Locate the cell with the specified text and output its (x, y) center coordinate. 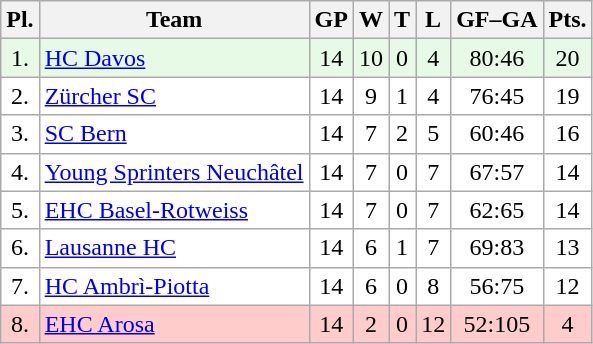
76:45 (497, 96)
7. (20, 286)
62:65 (497, 210)
EHC Arosa (174, 324)
L (434, 20)
GP (331, 20)
6. (20, 248)
T (402, 20)
16 (568, 134)
HC Davos (174, 58)
8. (20, 324)
Pts. (568, 20)
5. (20, 210)
GF–GA (497, 20)
HC Ambrì-Piotta (174, 286)
10 (370, 58)
67:57 (497, 172)
EHC Basel-Rotweiss (174, 210)
2. (20, 96)
SC Bern (174, 134)
8 (434, 286)
Zürcher SC (174, 96)
13 (568, 248)
69:83 (497, 248)
56:75 (497, 286)
W (370, 20)
Lausanne HC (174, 248)
20 (568, 58)
Team (174, 20)
52:105 (497, 324)
Young Sprinters Neuchâtel (174, 172)
60:46 (497, 134)
5 (434, 134)
1. (20, 58)
3. (20, 134)
Pl. (20, 20)
9 (370, 96)
80:46 (497, 58)
4. (20, 172)
19 (568, 96)
